Detect which cell encompasses the target text, then output its [X, Y] center coordinate. 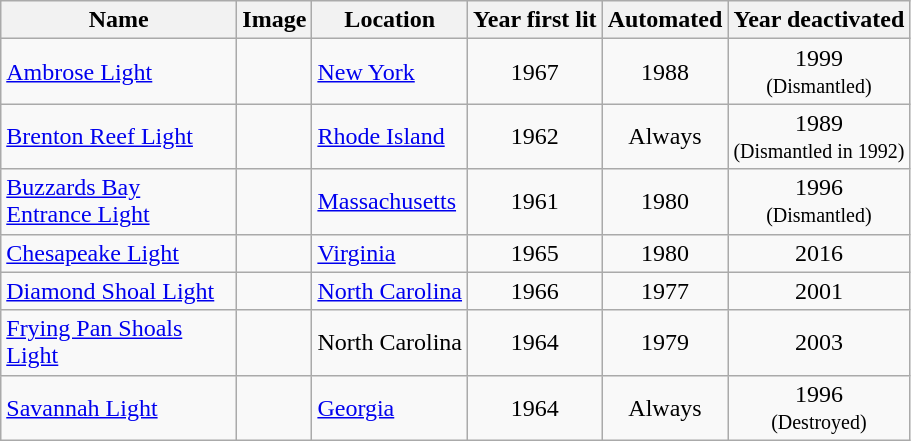
1996(Dismantled) [819, 202]
Massachusetts [390, 202]
Virginia [390, 253]
Brenton Reef Light [119, 136]
Frying Pan Shoals Light [119, 342]
1989(Dismantled in 1992) [819, 136]
Name [119, 20]
1979 [665, 342]
1999(Dismantled) [819, 72]
Ambrose Light [119, 72]
Rhode Island [390, 136]
1962 [536, 136]
1966 [536, 291]
Location [390, 20]
2016 [819, 253]
Year deactivated [819, 20]
Chesapeake Light [119, 253]
2001 [819, 291]
1967 [536, 72]
1977 [665, 291]
Buzzards Bay Entrance Light [119, 202]
Georgia [390, 408]
Diamond Shoal Light [119, 291]
1965 [536, 253]
Image [274, 20]
1996(Destroyed) [819, 408]
Automated [665, 20]
New York [390, 72]
Year first lit [536, 20]
1988 [665, 72]
Savannah Light [119, 408]
2003 [819, 342]
1961 [536, 202]
